Determine the [x, y] coordinate at the center of the cell enclosing the given text.  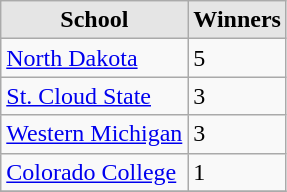
Western Michigan [94, 134]
School [94, 20]
Winners [238, 20]
North Dakota [94, 58]
St. Cloud State [94, 96]
1 [238, 172]
Colorado College [94, 172]
5 [238, 58]
